Determine the (X, Y) coordinate at the center of the cell enclosing the given text.  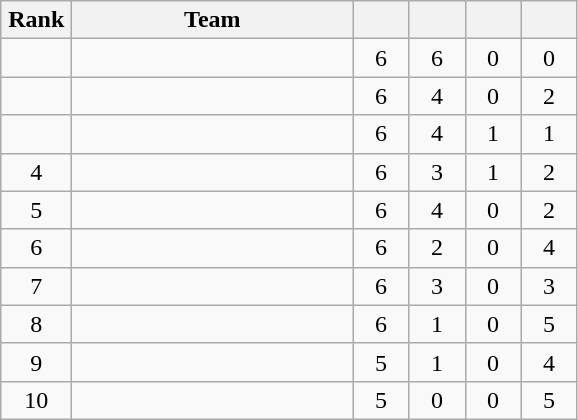
7 (36, 286)
Rank (36, 20)
10 (36, 400)
Team (212, 20)
9 (36, 362)
8 (36, 324)
